Locate the cell with the specified text and output its [X, Y] center coordinate. 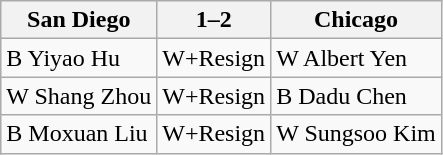
W Sungsoo Kim [356, 134]
1–2 [214, 20]
B Dadu Chen [356, 96]
San Diego [79, 20]
W Albert Yen [356, 58]
B Moxuan Liu [79, 134]
B Yiyao Hu [79, 58]
W Shang Zhou [79, 96]
Chicago [356, 20]
